Determine the [x, y] coordinate at the center of the cell enclosing the given text.  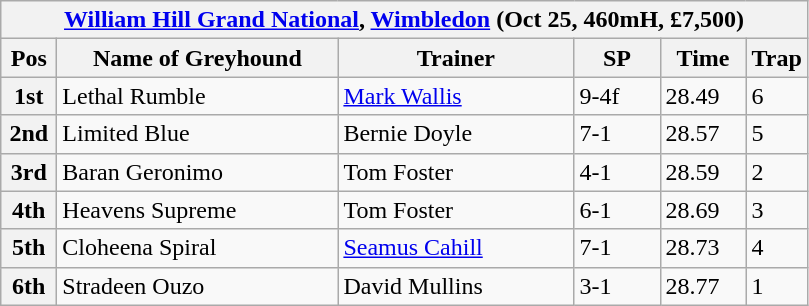
3rd [29, 172]
9-4f [617, 96]
Baran Geronimo [198, 172]
5 [776, 134]
Time [703, 58]
3-1 [617, 286]
Stradeen Ouzo [198, 286]
Trainer [456, 58]
Name of Greyhound [198, 58]
Mark Wallis [456, 96]
Lethal Rumble [198, 96]
4-1 [617, 172]
5th [29, 248]
28.73 [703, 248]
1 [776, 286]
28.59 [703, 172]
Cloheena Spiral [198, 248]
4 [776, 248]
2nd [29, 134]
SP [617, 58]
4th [29, 210]
3 [776, 210]
28.57 [703, 134]
28.69 [703, 210]
6th [29, 286]
Limited Blue [198, 134]
William Hill Grand National, Wimbledon (Oct 25, 460mH, £7,500) [404, 20]
Bernie Doyle [456, 134]
Trap [776, 58]
1st [29, 96]
6-1 [617, 210]
2 [776, 172]
28.77 [703, 286]
Seamus Cahill [456, 248]
Pos [29, 58]
6 [776, 96]
David Mullins [456, 286]
Heavens Supreme [198, 210]
28.49 [703, 96]
